Pinpoint the cell where the given text exists, returning its [x, y] midpoint coordinate. 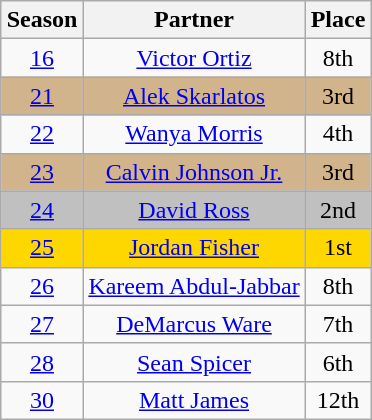
30 [42, 400]
Victor Ortiz [194, 58]
1st [338, 248]
Place [338, 20]
7th [338, 324]
27 [42, 324]
DeMarcus Ware [194, 324]
Partner [194, 20]
2nd [338, 210]
26 [42, 286]
Season [42, 20]
21 [42, 96]
28 [42, 362]
Wanya Morris [194, 134]
4th [338, 134]
24 [42, 210]
David Ross [194, 210]
25 [42, 248]
Sean Spicer [194, 362]
12th [338, 400]
Calvin Johnson Jr. [194, 172]
6th [338, 362]
16 [42, 58]
Matt James [194, 400]
23 [42, 172]
Alek Skarlatos [194, 96]
Kareem Abdul-Jabbar [194, 286]
Jordan Fisher [194, 248]
22 [42, 134]
